Search for the cell housing the specified text and yield its (x, y) center coordinate. 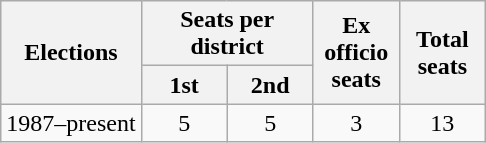
1st (184, 85)
2nd (270, 85)
Seats per district (227, 34)
Elections (71, 52)
13 (442, 123)
3 (356, 123)
Total seats (442, 52)
1987–present (71, 123)
Ex officio seats (356, 52)
